Return [x, y] of the center of cell containing provided text 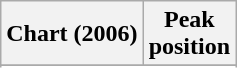
Chart (2006) [72, 34]
Peakposition [189, 34]
